Return (X, Y) of the center of cell containing provided text 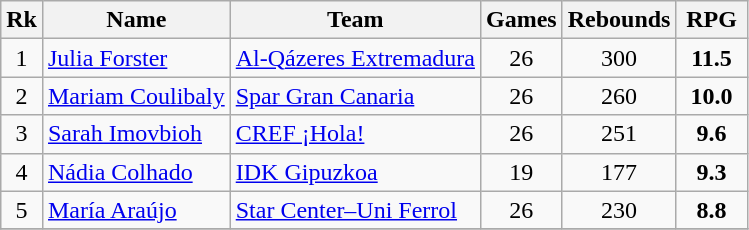
Mariam Coulibaly (136, 96)
Name (136, 20)
2 (22, 96)
Rebounds (619, 20)
RPG (712, 20)
230 (619, 210)
Al-Qázeres Extremadura (355, 58)
19 (521, 172)
Spar Gran Canaria (355, 96)
251 (619, 134)
3 (22, 134)
María Araújo (136, 210)
Julia Forster (136, 58)
Nádia Colhado (136, 172)
177 (619, 172)
9.6 (712, 134)
4 (22, 172)
Star Center–Uni Ferrol (355, 210)
1 (22, 58)
8.8 (712, 210)
5 (22, 210)
11.5 (712, 58)
Rk (22, 20)
IDK Gipuzkoa (355, 172)
Games (521, 20)
260 (619, 96)
300 (619, 58)
Team (355, 20)
CREF ¡Hola! (355, 134)
9.3 (712, 172)
Sarah Imovbioh (136, 134)
10.0 (712, 96)
